Determine the (X, Y) coordinate at the center of the cell enclosing the given text.  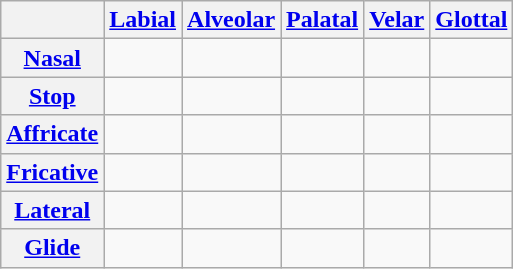
Affricate (52, 134)
Lateral (52, 210)
Labial (143, 20)
Glide (52, 248)
Fricative (52, 172)
Alveolar (232, 20)
Nasal (52, 58)
Glottal (472, 20)
Stop (52, 96)
Palatal (322, 20)
Velar (397, 20)
